Return [X, Y] of the center of cell containing provided text 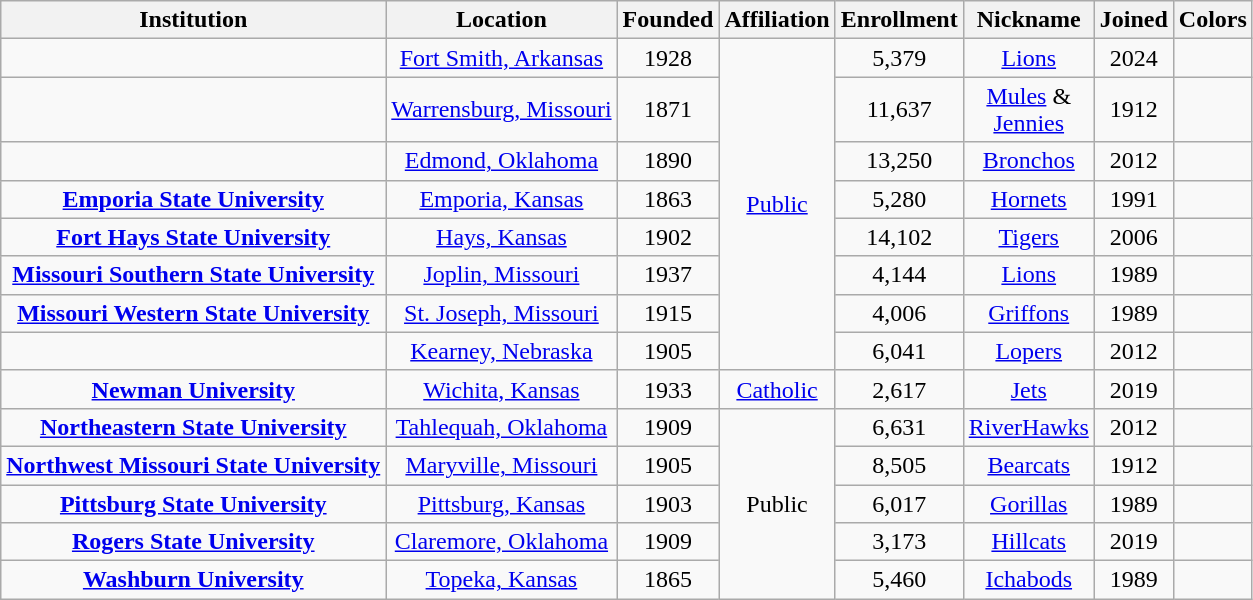
Hornets [1028, 199]
1991 [1134, 199]
1928 [668, 58]
Founded [668, 20]
Edmond, Oklahoma [502, 161]
1865 [668, 580]
1937 [668, 275]
1933 [668, 389]
6,041 [899, 351]
Emporia State University [194, 199]
Fort Smith, Arkansas [502, 58]
Affiliation [777, 20]
Tahlequah, Oklahoma [502, 427]
4,144 [899, 275]
2006 [1134, 237]
Fort Hays State University [194, 237]
Wichita, Kansas [502, 389]
Newman University [194, 389]
Missouri Southern State University [194, 275]
1871 [668, 110]
Lopers [1028, 351]
Mules &Jennies [1028, 110]
Topeka, Kansas [502, 580]
Hays, Kansas [502, 237]
4,006 [899, 313]
Pittsburg, Kansas [502, 503]
Warrensburg, Missouri [502, 110]
Northeastern State University [194, 427]
2,617 [899, 389]
Location [502, 20]
RiverHawks [1028, 427]
Ichabods [1028, 580]
3,173 [899, 542]
Maryville, Missouri [502, 465]
Colors [1212, 20]
Joplin, Missouri [502, 275]
Nickname [1028, 20]
5,460 [899, 580]
6,017 [899, 503]
1863 [668, 199]
Griffons [1028, 313]
6,631 [899, 427]
Tigers [1028, 237]
8,505 [899, 465]
1902 [668, 237]
Rogers State University [194, 542]
Bearcats [1028, 465]
Gorillas [1028, 503]
Northwest Missouri State University [194, 465]
Bronchos [1028, 161]
1890 [668, 161]
13,250 [899, 161]
Kearney, Nebraska [502, 351]
Joined [1134, 20]
5,280 [899, 199]
Emporia, Kansas [502, 199]
Jets [1028, 389]
Institution [194, 20]
Hillcats [1028, 542]
5,379 [899, 58]
Claremore, Oklahoma [502, 542]
Pittsburg State University [194, 503]
Catholic [777, 389]
2024 [1134, 58]
1903 [668, 503]
Missouri Western State University [194, 313]
14,102 [899, 237]
Washburn University [194, 580]
Enrollment [899, 20]
11,637 [899, 110]
St. Joseph, Missouri [502, 313]
1915 [668, 313]
